Capture the cell that displays the provided text and extract its [X, Y] central coordinate. 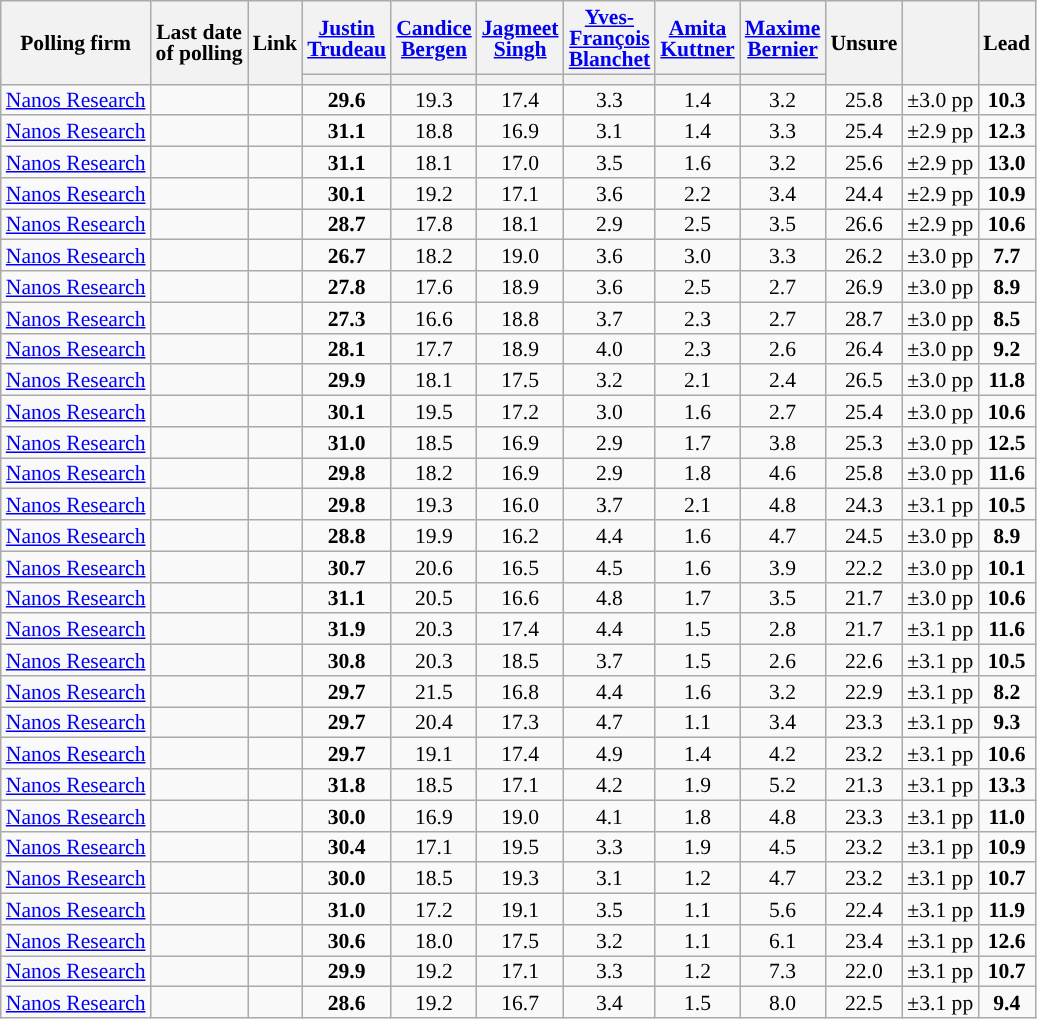
30.4 [346, 846]
Maxime Bernier [783, 38]
Jagmeet Singh [520, 38]
9.3 [1006, 722]
21.3 [864, 784]
22.9 [864, 692]
9.4 [1006, 1002]
30.8 [346, 660]
16.8 [520, 692]
5.2 [783, 784]
21.5 [434, 692]
23.4 [864, 940]
Polling firm [76, 42]
27.8 [346, 286]
8.0 [783, 1002]
22.2 [864, 566]
16.5 [520, 566]
Amita Kuttner [697, 38]
10.3 [1006, 100]
16.7 [520, 1002]
Yves-François Blanchet [610, 38]
22.6 [864, 660]
26.7 [346, 256]
Candice Bergen [434, 38]
26.4 [864, 348]
26.5 [864, 380]
26.6 [864, 224]
26.2 [864, 256]
30.6 [346, 940]
Unsure [864, 42]
17.7 [434, 348]
18.0 [434, 940]
28.6 [346, 1002]
27.3 [346, 318]
Link [276, 42]
16.2 [520, 536]
Last dateof polling [200, 42]
11.0 [1006, 816]
12.6 [1006, 940]
6.1 [783, 940]
17.0 [520, 162]
25.6 [864, 162]
7.3 [783, 972]
20.5 [434, 598]
2.4 [783, 380]
Justin Trudeau [346, 38]
8.2 [1006, 692]
11.9 [1006, 910]
7.7 [1006, 256]
22.4 [864, 910]
17.6 [434, 286]
31.8 [346, 784]
5.6 [783, 910]
25.3 [864, 442]
4.6 [783, 474]
17.3 [520, 722]
17.8 [434, 224]
2.2 [697, 194]
28.1 [346, 348]
29.6 [346, 100]
10.1 [1006, 566]
11.8 [1006, 380]
4.9 [610, 754]
24.3 [864, 504]
22.0 [864, 972]
26.9 [864, 286]
20.4 [434, 722]
8.5 [1006, 318]
4.0 [610, 348]
4.1 [610, 816]
22.5 [864, 1002]
9.2 [1006, 348]
20.6 [434, 566]
16.0 [520, 504]
13.0 [1006, 162]
31.9 [346, 630]
Lead [1006, 42]
3.8 [783, 442]
30.7 [346, 566]
24.4 [864, 194]
12.3 [1006, 132]
24.5 [864, 536]
19.9 [434, 536]
13.3 [1006, 784]
28.8 [346, 536]
12.5 [1006, 442]
3.9 [783, 566]
2.8 [783, 630]
